Determine the [x, y] coordinate at the center of the cell enclosing the given text.  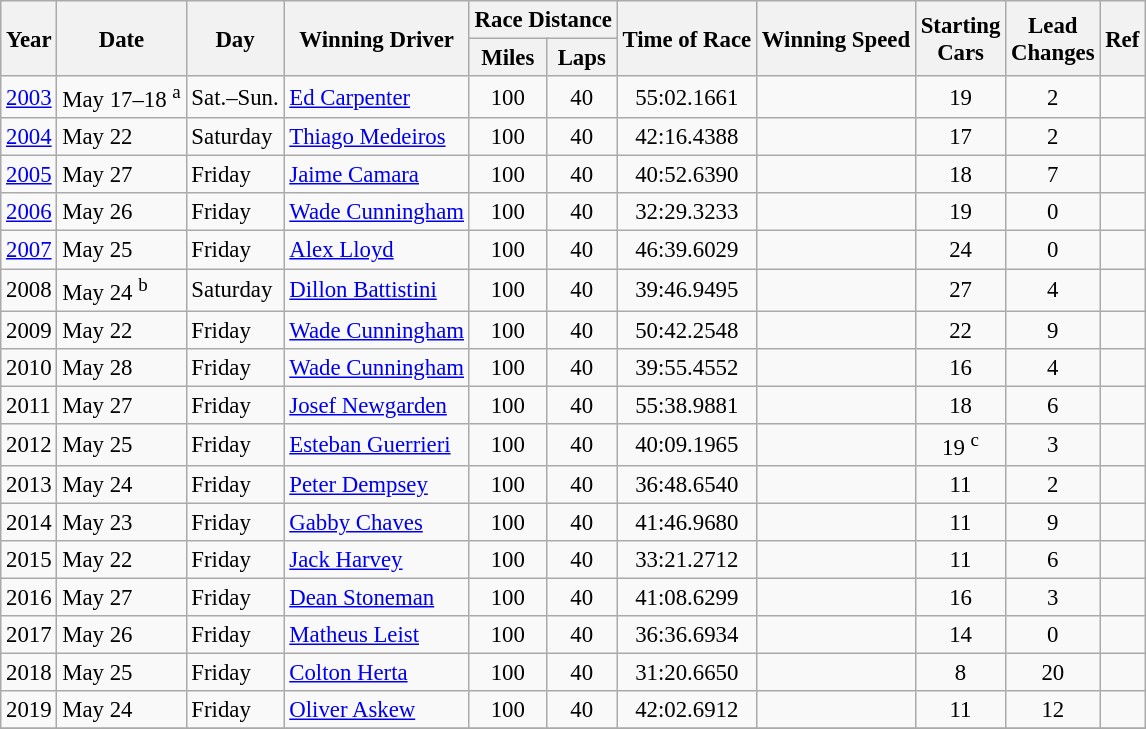
33:21.2712 [686, 560]
Jaime Camara [376, 175]
Ref [1122, 38]
Colton Herta [376, 673]
Sat.–Sun. [235, 97]
Winning Driver [376, 38]
55:02.1661 [686, 97]
8 [960, 673]
40:52.6390 [686, 175]
Dillon Battistini [376, 290]
2016 [29, 598]
Esteban Guerrieri [376, 445]
2017 [29, 635]
19 c [960, 445]
36:48.6540 [686, 485]
Thiago Medeiros [376, 137]
14 [960, 635]
Year [29, 38]
39:55.4552 [686, 367]
Race Distance [543, 20]
41:46.9680 [686, 522]
17 [960, 137]
55:38.9881 [686, 405]
Day [235, 38]
46:39.6029 [686, 250]
2012 [29, 445]
32:29.3233 [686, 213]
Dean Stoneman [376, 598]
2013 [29, 485]
42:16.4388 [686, 137]
12 [1053, 710]
StartingCars [960, 38]
May 28 [122, 367]
2009 [29, 330]
27 [960, 290]
2004 [29, 137]
May 17–18 a [122, 97]
Alex Lloyd [376, 250]
Peter Dempsey [376, 485]
Laps [582, 58]
Date [122, 38]
Winning Speed [836, 38]
2019 [29, 710]
31:20.6650 [686, 673]
2018 [29, 673]
Gabby Chaves [376, 522]
2005 [29, 175]
2008 [29, 290]
Josef Newgarden [376, 405]
22 [960, 330]
42:02.6912 [686, 710]
Jack Harvey [376, 560]
40:09.1965 [686, 445]
May 23 [122, 522]
24 [960, 250]
50:42.2548 [686, 330]
2014 [29, 522]
2010 [29, 367]
2003 [29, 97]
Oliver Askew [376, 710]
7 [1053, 175]
36:36.6934 [686, 635]
Miles [508, 58]
2006 [29, 213]
Matheus Leist [376, 635]
2007 [29, 250]
May 24 b [122, 290]
2011 [29, 405]
20 [1053, 673]
2015 [29, 560]
LeadChanges [1053, 38]
41:08.6299 [686, 598]
Ed Carpenter [376, 97]
39:46.9495 [686, 290]
Time of Race [686, 38]
